Search for the cell housing the specified text and yield its [X, Y] center coordinate. 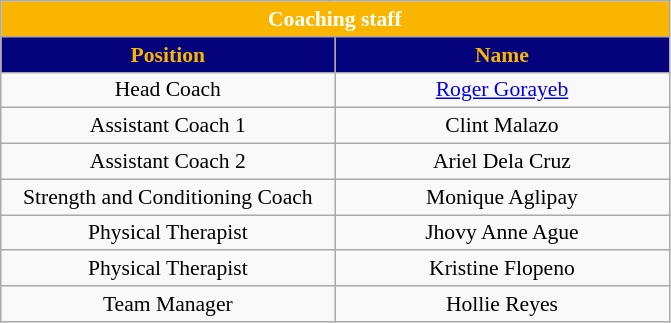
Assistant Coach 2 [168, 162]
Hollie Reyes [502, 304]
Coaching staff [335, 19]
Head Coach [168, 90]
Assistant Coach 1 [168, 126]
Position [168, 55]
Strength and Conditioning Coach [168, 197]
Ariel Dela Cruz [502, 162]
Team Manager [168, 304]
Monique Aglipay [502, 197]
Name [502, 55]
Jhovy Anne Ague [502, 233]
Kristine Flopeno [502, 269]
Clint Malazo [502, 126]
Roger Gorayeb [502, 90]
